Scan for the cell matching the given text and deliver its [x, y] coordinate at center. 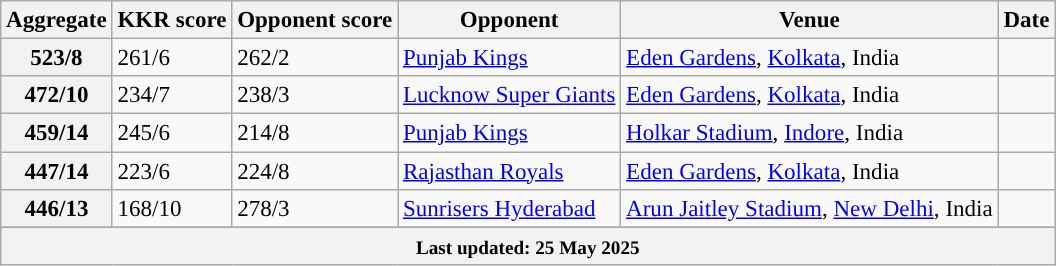
Opponent score [315, 20]
168/10 [172, 209]
234/7 [172, 95]
224/8 [315, 171]
446/13 [56, 209]
459/14 [56, 133]
Holkar Stadium, Indore, India [810, 133]
KKR score [172, 20]
Opponent [510, 20]
Lucknow Super Giants [510, 95]
472/10 [56, 95]
278/3 [315, 209]
245/6 [172, 133]
Date [1026, 20]
262/2 [315, 58]
261/6 [172, 58]
Rajasthan Royals [510, 171]
Last updated: 25 May 2025 [528, 246]
223/6 [172, 171]
Sunrisers Hyderabad [510, 209]
238/3 [315, 95]
Aggregate [56, 20]
447/14 [56, 171]
214/8 [315, 133]
Venue [810, 20]
523/8 [56, 58]
Arun Jaitley Stadium, New Delhi, India [810, 209]
